Extract the [x, y] coordinate from the center of the cell holding the provided text.  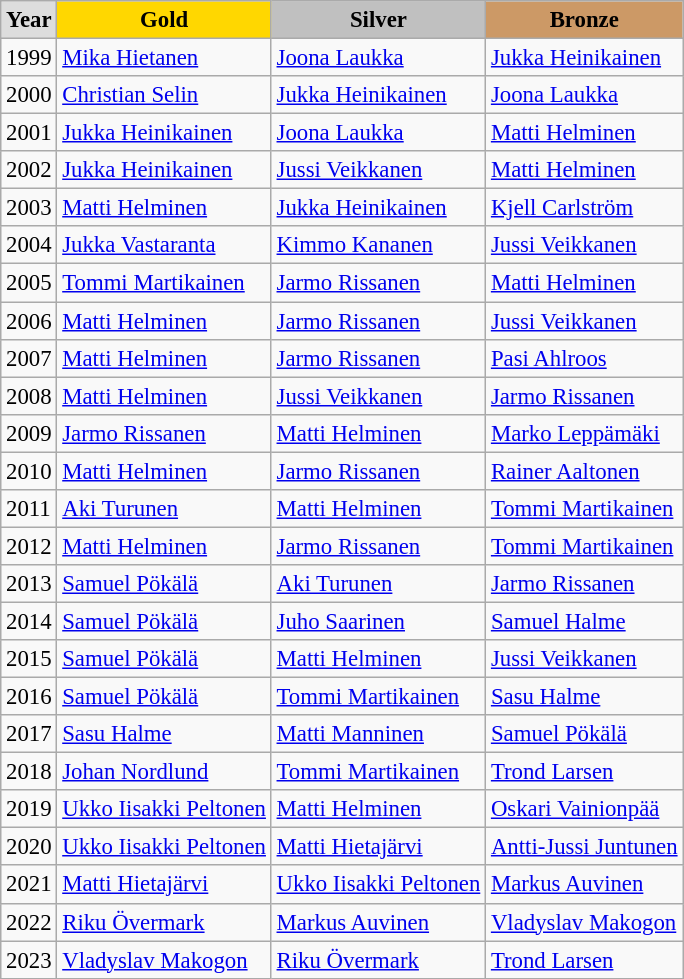
Johan Nordlund [164, 772]
Kjell Carlström [584, 208]
Antti-Jussi Juntunen [584, 847]
2012 [29, 546]
2018 [29, 772]
2017 [29, 734]
2020 [29, 847]
2019 [29, 809]
2005 [29, 283]
Christian Selin [164, 95]
2021 [29, 885]
Marko Leppämäki [584, 433]
Silver [378, 20]
1999 [29, 58]
Matti Manninen [378, 734]
Pasi Ahlroos [584, 358]
Samuel Halme [584, 621]
Gold [164, 20]
2014 [29, 621]
2010 [29, 471]
2000 [29, 95]
2002 [29, 170]
Juho Saarinen [378, 621]
Bronze [584, 20]
2001 [29, 133]
2009 [29, 433]
2006 [29, 321]
2013 [29, 584]
2016 [29, 697]
2003 [29, 208]
Kimmo Kananen [378, 245]
2007 [29, 358]
Jukka Vastaranta [164, 245]
Mika Hietanen [164, 58]
2008 [29, 396]
2023 [29, 960]
Rainer Aaltonen [584, 471]
2015 [29, 659]
Oskari Vainionpää [584, 809]
2004 [29, 245]
Year [29, 20]
2022 [29, 922]
2011 [29, 509]
